Return the [X, Y] coordinate for the center point of the cell that contains the specified text.  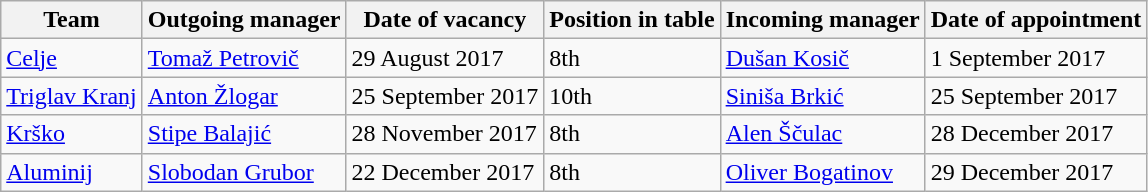
29 December 2017 [1036, 172]
Alen Ščulac [822, 134]
Team [72, 20]
Date of appointment [1036, 20]
Celje [72, 58]
Tomaž Petrovič [244, 58]
Krško [72, 134]
28 December 2017 [1036, 134]
Outgoing manager [244, 20]
29 August 2017 [445, 58]
Anton Žlogar [244, 96]
Stipe Balajić [244, 134]
Oliver Bogatinov [822, 172]
Dušan Kosič [822, 58]
Slobodan Grubor [244, 172]
28 November 2017 [445, 134]
1 September 2017 [1036, 58]
Siniša Brkić [822, 96]
Incoming manager [822, 20]
Aluminij [72, 172]
22 December 2017 [445, 172]
10th [632, 96]
Date of vacancy [445, 20]
Triglav Kranj [72, 96]
Position in table [632, 20]
